Extract the (x, y) coordinate from the center of the cell holding the provided text.  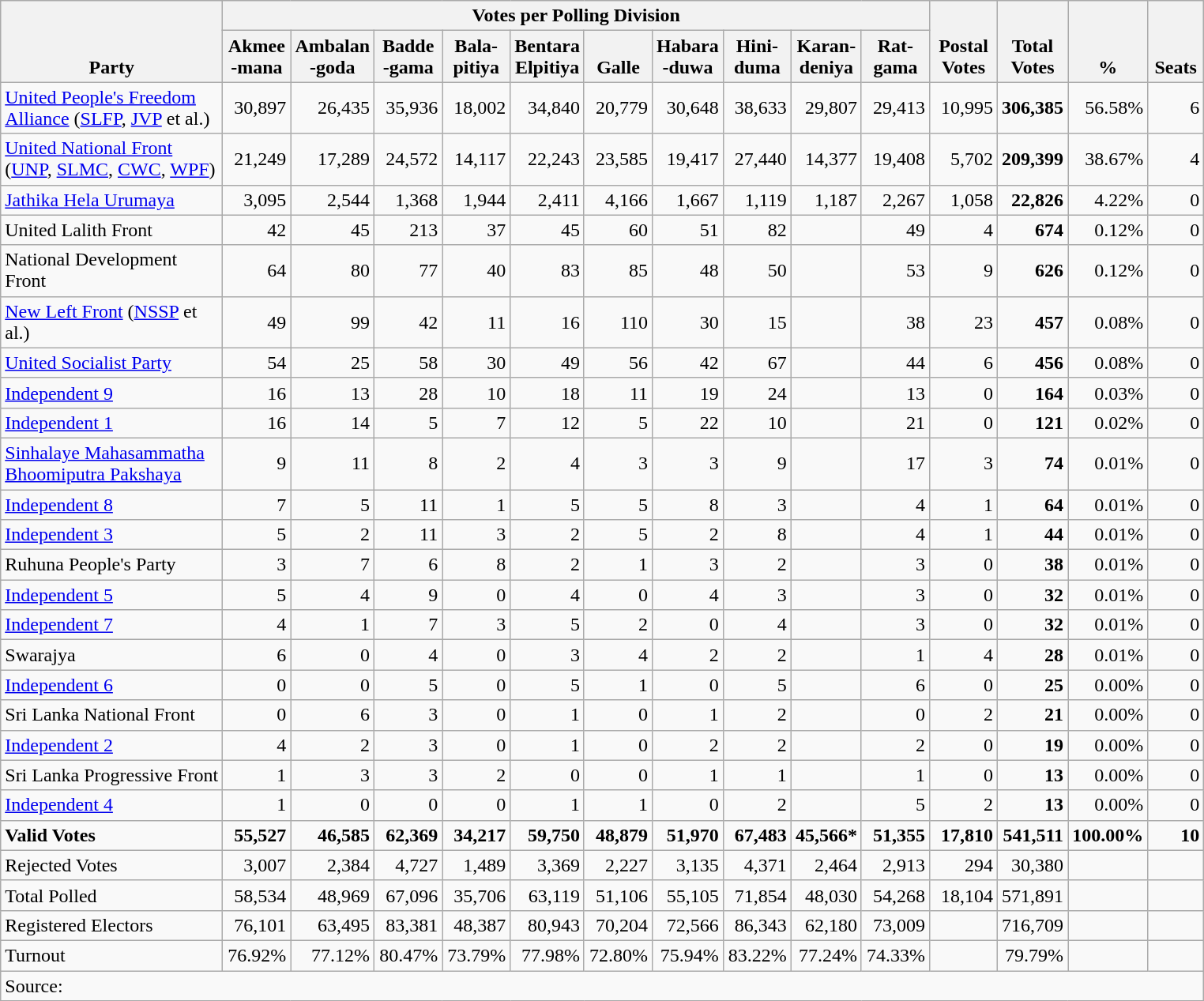
54,268 (895, 895)
1,667 (688, 200)
75.94% (688, 955)
Independent 1 (112, 423)
60 (618, 230)
85 (618, 270)
80,943 (547, 925)
2,227 (618, 865)
3,135 (688, 865)
50 (757, 270)
62,369 (408, 835)
2,384 (333, 865)
100.00% (1108, 835)
3,007 (257, 865)
48,969 (333, 895)
Independent 9 (112, 393)
21,249 (257, 160)
80.47% (408, 955)
Independent 6 (112, 685)
22,243 (547, 160)
34,217 (476, 835)
Akmee-mana (257, 57)
Total Votes (1033, 41)
77.98% (547, 955)
45,566* (826, 835)
2,913 (895, 865)
26,435 (333, 107)
20,779 (618, 107)
77 (408, 270)
Registered Electors (112, 925)
5,702 (963, 160)
Galle (618, 57)
Independent 3 (112, 535)
23 (963, 322)
10,995 (963, 107)
54 (257, 363)
72.80% (618, 955)
12 (547, 423)
4.22% (1108, 200)
Sri Lanka Progressive Front (112, 775)
76,101 (257, 925)
62,180 (826, 925)
55,105 (688, 895)
National Development Front (112, 270)
PostalVotes (963, 41)
82 (757, 230)
48,387 (476, 925)
58 (408, 363)
Rat-gama (895, 57)
Independent 5 (112, 595)
Independent 7 (112, 625)
56 (618, 363)
Ruhuna People's Party (112, 565)
4,371 (757, 865)
1,119 (757, 200)
15 (757, 322)
New Left Front (NSSP et al.) (112, 322)
83 (547, 270)
Independent 4 (112, 805)
72,566 (688, 925)
23,585 (618, 160)
Turnout (112, 955)
83.22% (757, 955)
Party (112, 41)
3,369 (547, 865)
1,058 (963, 200)
571,891 (1033, 895)
209,399 (1033, 160)
626 (1033, 270)
71,854 (757, 895)
35,706 (476, 895)
18,104 (963, 895)
541,511 (1033, 835)
67 (757, 363)
14 (333, 423)
38.67% (1108, 160)
121 (1033, 423)
Valid Votes (112, 835)
46,585 (333, 835)
22 (688, 423)
80 (333, 270)
76.92% (257, 955)
51 (688, 230)
30,897 (257, 107)
4,166 (618, 200)
30,380 (1033, 865)
Source: (602, 985)
% (1108, 41)
Hini-duma (757, 57)
53 (895, 270)
77.12% (333, 955)
2,411 (547, 200)
716,709 (1033, 925)
Badde-gama (408, 57)
United Lalith Front (112, 230)
17,810 (963, 835)
Rejected Votes (112, 865)
56.58% (1108, 107)
19,417 (688, 160)
24 (757, 393)
Karan-deniya (826, 57)
2,464 (826, 865)
674 (1033, 230)
99 (333, 322)
51,355 (895, 835)
306,385 (1033, 107)
83,381 (408, 925)
1,187 (826, 200)
58,534 (257, 895)
Swarajya (112, 655)
Sinhalaye Mahasammatha Bhoomiputra Pakshaya (112, 463)
18,002 (476, 107)
63,495 (333, 925)
Independent 2 (112, 745)
40 (476, 270)
3,095 (257, 200)
0.02% (1108, 423)
18 (547, 393)
294 (963, 865)
Sri Lanka National Front (112, 715)
Habara-duwa (688, 57)
51,970 (688, 835)
Votes per Polling Division (577, 16)
Jathika Hela Urumaya (112, 200)
2,544 (333, 200)
74 (1033, 463)
213 (408, 230)
0.03% (1108, 393)
27,440 (757, 160)
37 (476, 230)
22,826 (1033, 200)
BentaraElpitiya (547, 57)
70,204 (618, 925)
55,527 (257, 835)
17 (895, 463)
73.79% (476, 955)
Bala-pitiya (476, 57)
51,106 (618, 895)
14,377 (826, 160)
34,840 (547, 107)
Ambalan-goda (333, 57)
164 (1033, 393)
Independent 8 (112, 505)
456 (1033, 363)
19,408 (895, 160)
29,413 (895, 107)
24,572 (408, 160)
67,483 (757, 835)
59,750 (547, 835)
14,117 (476, 160)
17,289 (333, 160)
2,267 (895, 200)
1,368 (408, 200)
74.33% (895, 955)
1,489 (476, 865)
United People's Freedom Alliance (SLFP, JVP et al.) (112, 107)
1,944 (476, 200)
30,648 (688, 107)
457 (1033, 322)
86,343 (757, 925)
4,727 (408, 865)
67,096 (408, 895)
73,009 (895, 925)
38,633 (757, 107)
Seats (1176, 41)
79.79% (1033, 955)
35,936 (408, 107)
Total Polled (112, 895)
29,807 (826, 107)
United Socialist Party (112, 363)
110 (618, 322)
United National Front(UNP, SLMC, CWC, WPF) (112, 160)
48 (688, 270)
48,879 (618, 835)
63,119 (547, 895)
48,030 (826, 895)
77.24% (826, 955)
